Output the (X, Y) coordinate of the center of the cell containing the given text.  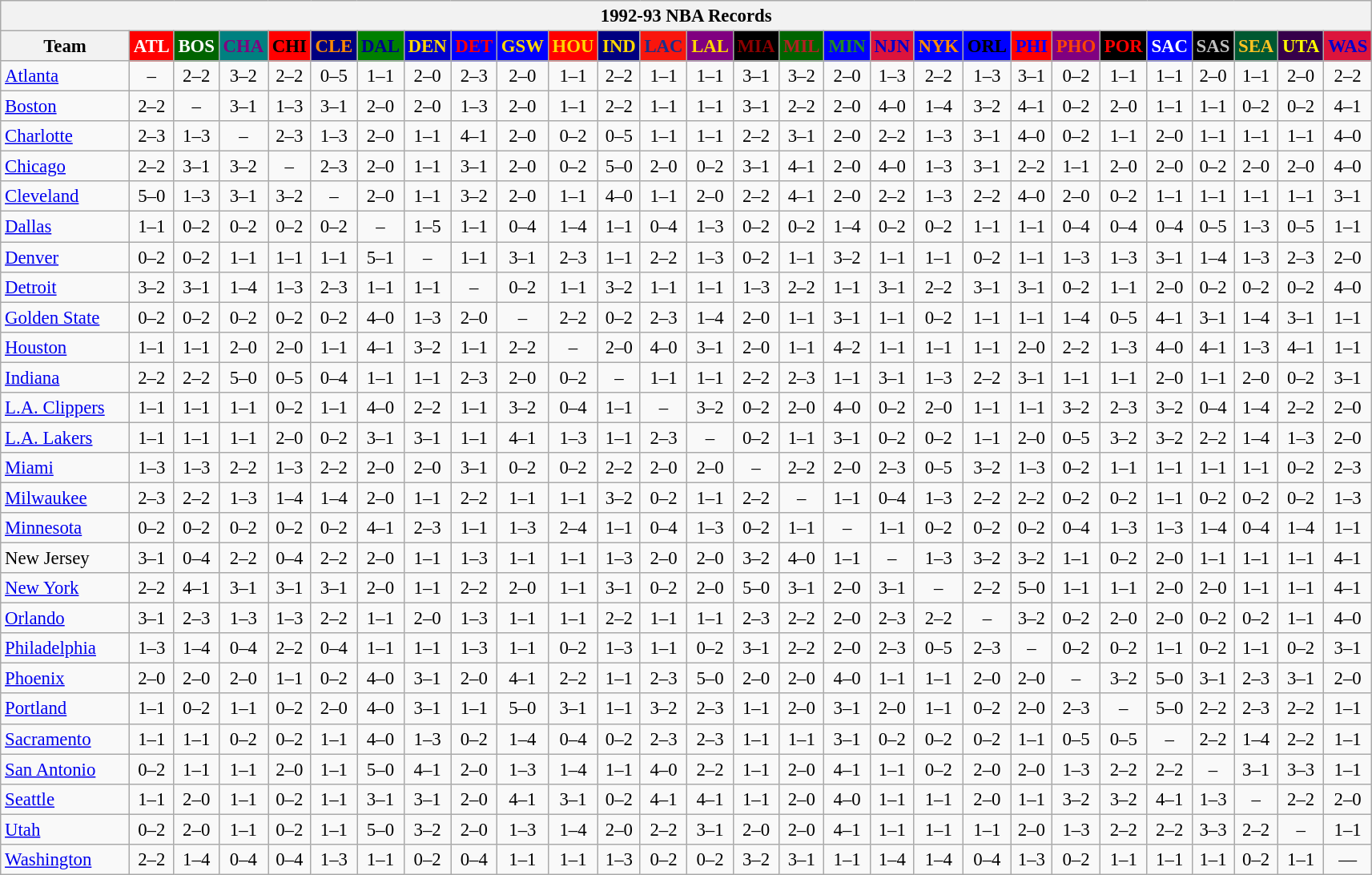
HOU (573, 46)
1992-93 NBA Records (686, 16)
Phoenix (66, 679)
Minnesota (66, 528)
San Antonio (66, 769)
Houston (66, 347)
SEA (1256, 46)
GSW (522, 46)
Team (66, 46)
Atlanta (66, 76)
Indiana (66, 377)
5–1 (381, 257)
Detroit (66, 287)
Cleveland (66, 196)
DAL (381, 46)
CHA (243, 46)
BOS (196, 46)
L.A. Lakers (66, 437)
Washington (66, 860)
Miami (66, 468)
NYK (939, 46)
MIA (756, 46)
4–2 (847, 347)
Denver (66, 257)
ATL (151, 46)
PHO (1076, 46)
Philadelphia (66, 648)
WAS (1348, 46)
2–4 (573, 528)
Charlotte (66, 136)
PHI (1032, 46)
UTA (1301, 46)
DET (474, 46)
NJN (892, 46)
LAL (710, 46)
Milwaukee (66, 498)
L.A. Clippers (66, 408)
LAC (663, 46)
ORL (987, 46)
POR (1123, 46)
Sacramento (66, 739)
1–5 (428, 227)
New Jersey (66, 558)
SAS (1213, 46)
Portland (66, 709)
IND (619, 46)
New York (66, 588)
Chicago (66, 167)
MIN (847, 46)
Golden State (66, 317)
— (1348, 860)
SAC (1169, 46)
DEN (428, 46)
Boston (66, 107)
Orlando (66, 619)
Dallas (66, 227)
CHI (289, 46)
CLE (333, 46)
Utah (66, 829)
MIL (802, 46)
Seattle (66, 799)
